Determine the (x, y) coordinate at the center of the cell enclosing the given text.  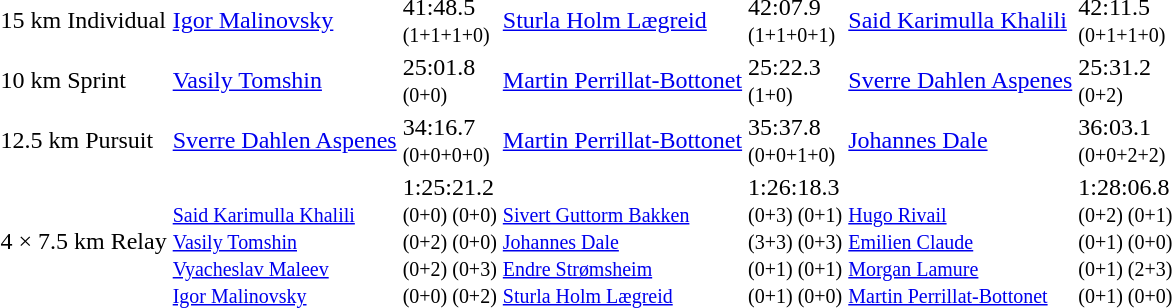
34:16.7(0+0+0+0) (450, 140)
25:01.8(0+0) (450, 80)
Johannes Dale (960, 140)
Vasily Tomshin (284, 80)
35:37.8(0+0+1+0) (796, 140)
25:22.3(1+0) (796, 80)
